Provide the [X, Y] coordinate of the cell's center where the given text is located.  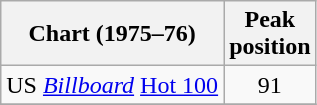
Chart (1975–76) [112, 34]
US Billboard Hot 100 [112, 85]
91 [270, 85]
Peakposition [270, 34]
